Identify which cell holds the provided text, then report its [x, y] central coordinate. 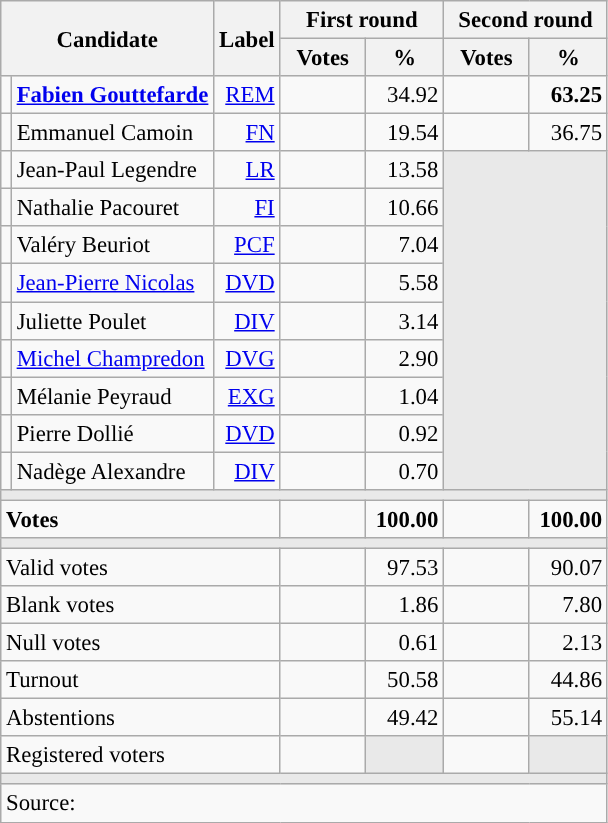
1.86 [405, 605]
FN [247, 133]
FI [247, 208]
Blank votes [140, 605]
7.80 [568, 605]
2.13 [568, 643]
Jean-Pierre Nicolas [112, 283]
63.25 [568, 95]
Valid votes [140, 567]
0.92 [405, 433]
REM [247, 95]
7.04 [405, 245]
Nadège Alexandre [112, 471]
0.70 [405, 471]
Second round [526, 20]
Turnout [140, 680]
34.92 [405, 95]
Juliette Poulet [112, 321]
Jean-Paul Legendre [112, 170]
Null votes [140, 643]
Valéry Beuriot [112, 245]
36.75 [568, 133]
2.90 [405, 358]
LR [247, 170]
5.58 [405, 283]
10.66 [405, 208]
Nathalie Pacouret [112, 208]
EXG [247, 396]
PCF [247, 245]
Registered voters [140, 755]
97.53 [405, 567]
90.07 [568, 567]
50.58 [405, 680]
Emmanuel Camoin [112, 133]
Abstentions [140, 718]
13.58 [405, 170]
Source: [304, 804]
44.86 [568, 680]
Michel Champredon [112, 358]
49.42 [405, 718]
55.14 [568, 718]
Pierre Dollié [112, 433]
19.54 [405, 133]
Label [247, 38]
DVG [247, 358]
Mélanie Peyraud [112, 396]
3.14 [405, 321]
1.04 [405, 396]
0.61 [405, 643]
First round [362, 20]
Fabien Gouttefarde [112, 95]
Candidate [108, 38]
